Capture the cell that displays the provided text and extract its [x, y] central coordinate. 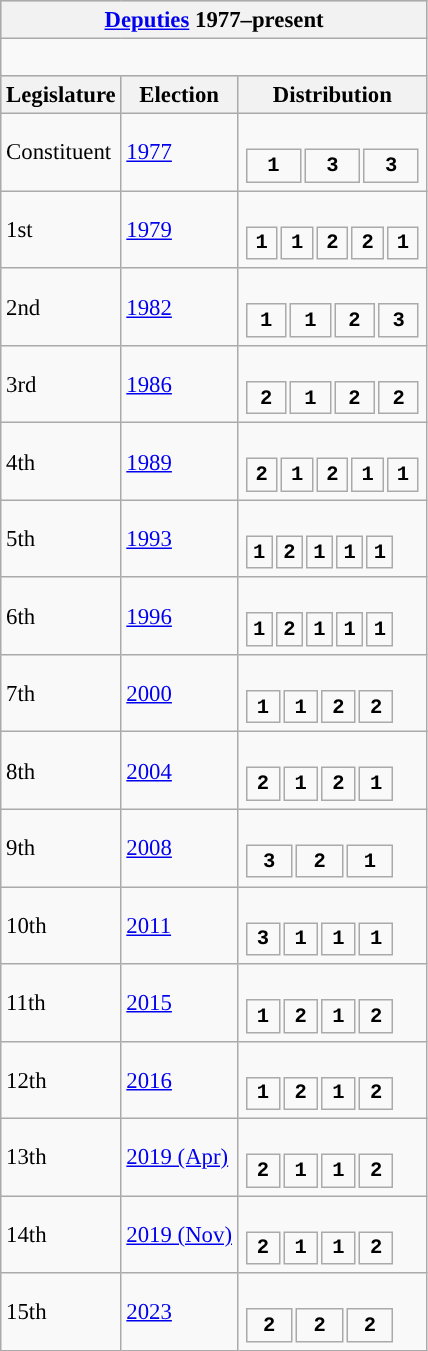
2008 [179, 848]
1 3 3 [332, 152]
2 1 2 1 1 [332, 462]
3 2 1 [332, 848]
10th [61, 926]
2015 [179, 1002]
1st [61, 230]
2nd [61, 306]
2004 [179, 770]
Legislature [61, 95]
1977 [179, 152]
3rd [61, 384]
2 1 2 2 [332, 384]
12th [61, 1080]
Election [179, 95]
1993 [179, 538]
Distribution [332, 95]
7th [61, 694]
1 1 2 2 1 [332, 230]
2 1 2 1 [332, 770]
Deputies 1977–present [214, 20]
13th [61, 1158]
6th [61, 616]
11th [61, 1002]
9th [61, 848]
2019 (Apr) [179, 1158]
1982 [179, 306]
2019 (Nov) [179, 1234]
1996 [179, 616]
5th [61, 538]
4th [61, 462]
2011 [179, 926]
8th [61, 770]
1 1 2 2 [332, 694]
2 2 2 [332, 1312]
2016 [179, 1080]
1986 [179, 384]
1979 [179, 230]
1 1 2 3 [332, 306]
2000 [179, 694]
3 1 1 1 [332, 926]
2023 [179, 1312]
15th [61, 1312]
Constituent [61, 152]
1989 [179, 462]
14th [61, 1234]
